Extract the [X, Y] coordinate from the center of the cell holding the provided text.  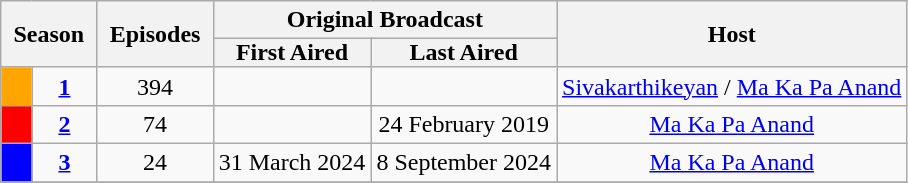
Season [49, 34]
24 [155, 162]
First Aired [292, 53]
Original Broadcast [384, 20]
Last Aired [464, 53]
Sivakarthikeyan / Ma Ka Pa Anand [732, 86]
74 [155, 124]
31 March 2024 [292, 162]
Host [732, 34]
1 [64, 86]
2 [64, 124]
24 February 2019 [464, 124]
394 [155, 86]
3 [64, 162]
8 September 2024 [464, 162]
Episodes [155, 34]
